For the text-containing cell, return its midpoint in [X, Y] coordinate format. 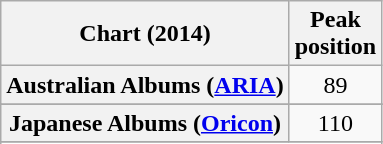
Australian Albums (ARIA) [145, 85]
Japanese Albums (Oricon) [145, 123]
Chart (2014) [145, 34]
Peakposition [335, 34]
110 [335, 123]
89 [335, 85]
